Search for the cell housing the specified text and yield its [X, Y] center coordinate. 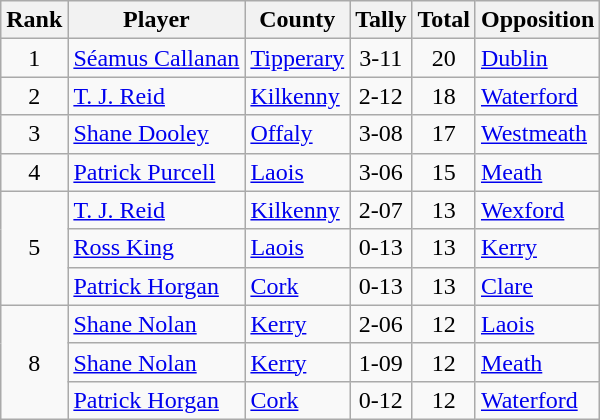
Wexford [537, 210]
Opposition [537, 20]
1-09 [381, 362]
3-06 [381, 172]
Clare [537, 286]
Tally [381, 20]
17 [444, 134]
15 [444, 172]
2-07 [381, 210]
0-12 [381, 400]
Westmeath [537, 134]
18 [444, 96]
Patrick Purcell [156, 172]
2 [34, 96]
Rank [34, 20]
Séamus Callanan [156, 58]
Total [444, 20]
4 [34, 172]
Tipperary [298, 58]
Shane Dooley [156, 134]
3-08 [381, 134]
20 [444, 58]
Dublin [537, 58]
8 [34, 362]
County [298, 20]
5 [34, 248]
1 [34, 58]
2-12 [381, 96]
2-06 [381, 324]
Player [156, 20]
3 [34, 134]
Offaly [298, 134]
Ross King [156, 248]
3-11 [381, 58]
